Search for the cell housing the specified text and yield its (X, Y) center coordinate. 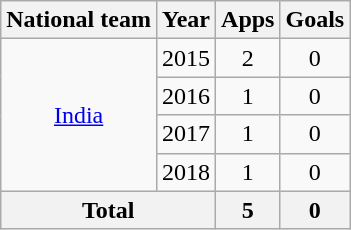
5 (248, 210)
National team (79, 20)
Apps (248, 20)
Year (186, 20)
Goals (315, 20)
India (79, 115)
Total (108, 210)
2015 (186, 58)
2017 (186, 134)
2 (248, 58)
2018 (186, 172)
2016 (186, 96)
